Identify which cell holds the provided text, then report its (x, y) central coordinate. 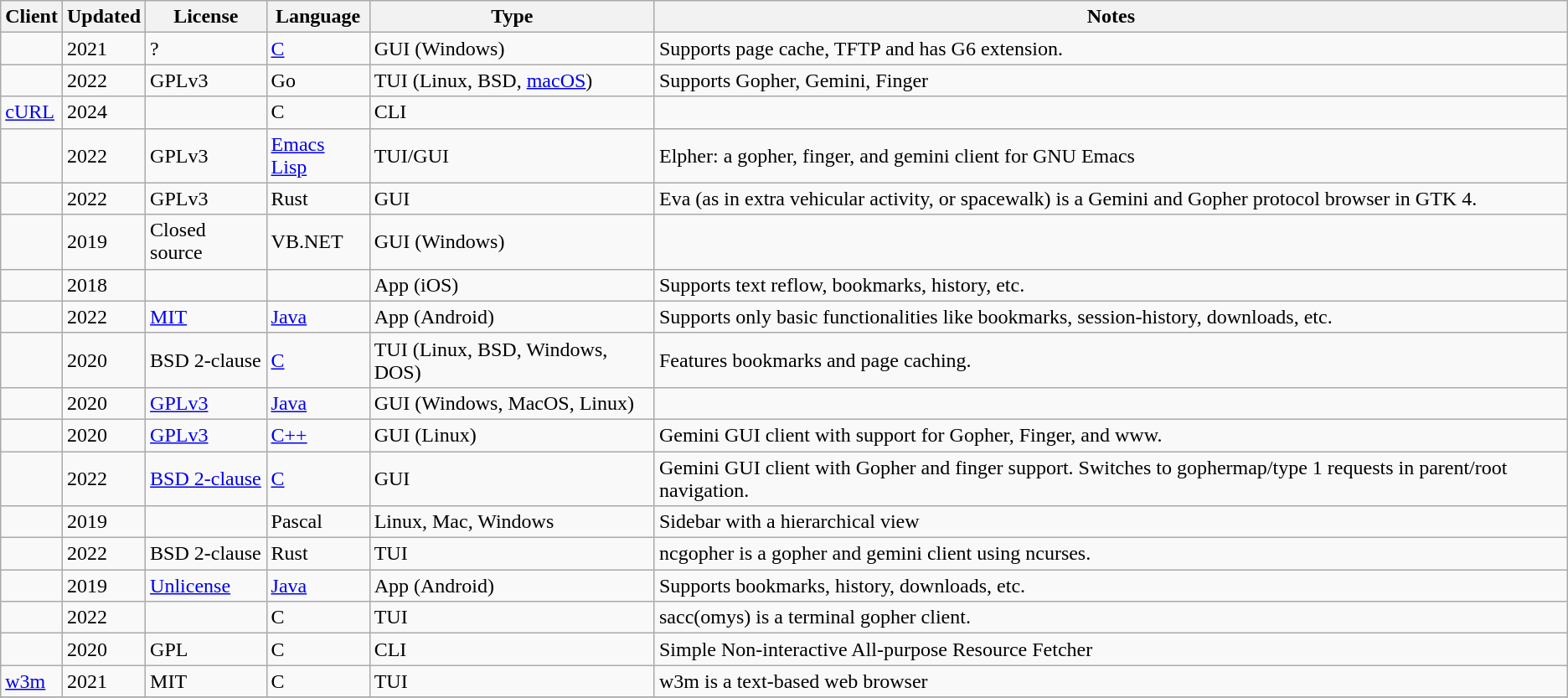
Language (318, 17)
2018 (104, 285)
w3m is a text-based web browser (1111, 681)
Eva (as in extra vehicular activity, or spacewalk) is a Gemini and Gopher protocol browser in GTK 4. (1111, 199)
Closed source (206, 241)
sacc(omys) is a terminal gopher client. (1111, 618)
Features bookmarks and page caching. (1111, 360)
cURL (32, 112)
Linux, Mac, Windows (512, 522)
App (iOS) (512, 285)
Supports text reflow, bookmarks, history, etc. (1111, 285)
Unlicense (206, 586)
GPL (206, 649)
Simple Non-interactive All-purpose Resource Fetcher (1111, 649)
TUI (Linux, BSD, macOS) (512, 80)
Client (32, 17)
TUI (Linux, BSD, Windows, DOS) (512, 360)
Gemini GUI client with Gopher and finger support. Switches to gophermap/type 1 requests in parent/root navigation. (1111, 478)
Updated (104, 17)
Go (318, 80)
ncgopher is a gopher and gemini client using ncurses. (1111, 554)
? (206, 49)
Pascal (318, 522)
w3m (32, 681)
Gemini GUI client with support for Gopher, Finger, and www. (1111, 435)
Supports bookmarks, history, downloads, etc. (1111, 586)
GUI (Windows, MacOS, Linux) (512, 403)
Supports Gopher, Gemini, Finger (1111, 80)
TUI/GUI (512, 156)
Type (512, 17)
Emacs Lisp (318, 156)
VB.NET (318, 241)
Notes (1111, 17)
License (206, 17)
Supports page cache, TFTP and has G6 extension. (1111, 49)
Elpher: a gopher, finger, and gemini client for GNU Emacs (1111, 156)
Supports only basic functionalities like bookmarks, session-history, downloads, etc. (1111, 317)
GUI (Linux) (512, 435)
2024 (104, 112)
C++ (318, 435)
Sidebar with a hierarchical view (1111, 522)
